Locate the cell with the specified text and output its (X, Y) center coordinate. 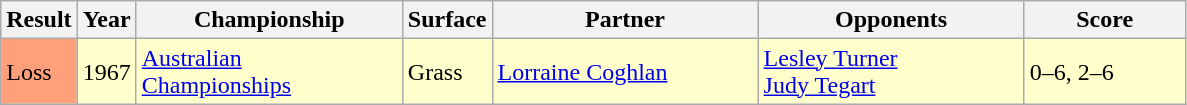
Partner (625, 20)
Opponents (891, 20)
Loss (39, 72)
1967 (106, 72)
Australian Championships (269, 72)
Championship (269, 20)
Lesley Turner Judy Tegart (891, 72)
Score (1104, 20)
Year (106, 20)
Result (39, 20)
Grass (447, 72)
Surface (447, 20)
Lorraine Coghlan (625, 72)
0–6, 2–6 (1104, 72)
